From the cell containing the given text, extract its center point as [x, y] coordinate. 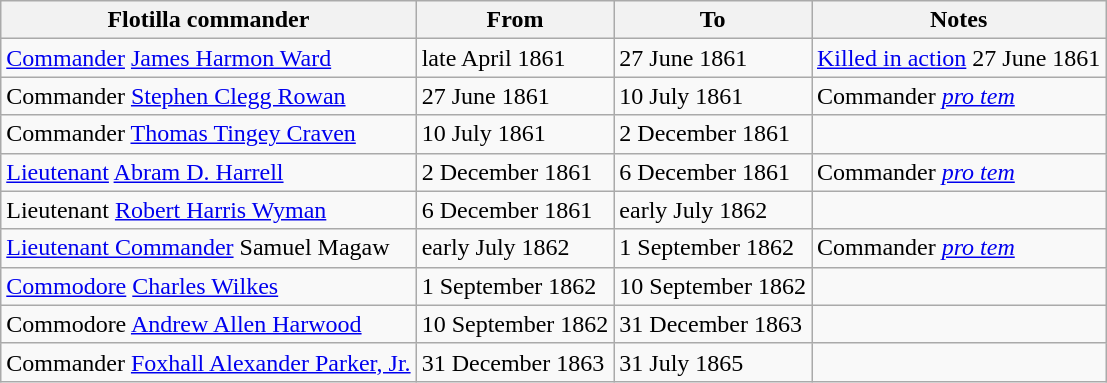
Notes [959, 20]
From [515, 20]
Commander Stephen Clegg Rowan [208, 96]
Killed in action 27 June 1861 [959, 58]
Commander Thomas Tingey Craven [208, 134]
To [713, 20]
Commander James Harmon Ward [208, 58]
Commodore Andrew Allen Harwood [208, 324]
Lieutenant Robert Harris Wyman [208, 210]
late April 1861 [515, 58]
Commander Foxhall Alexander Parker, Jr. [208, 362]
Flotilla commander [208, 20]
Lieutenant Commander Samuel Magaw [208, 248]
Lieutenant Abram D. Harrell [208, 172]
31 July 1865 [713, 362]
Commodore Charles Wilkes [208, 286]
